Extract the [X, Y] coordinate from the center of the cell holding the provided text.  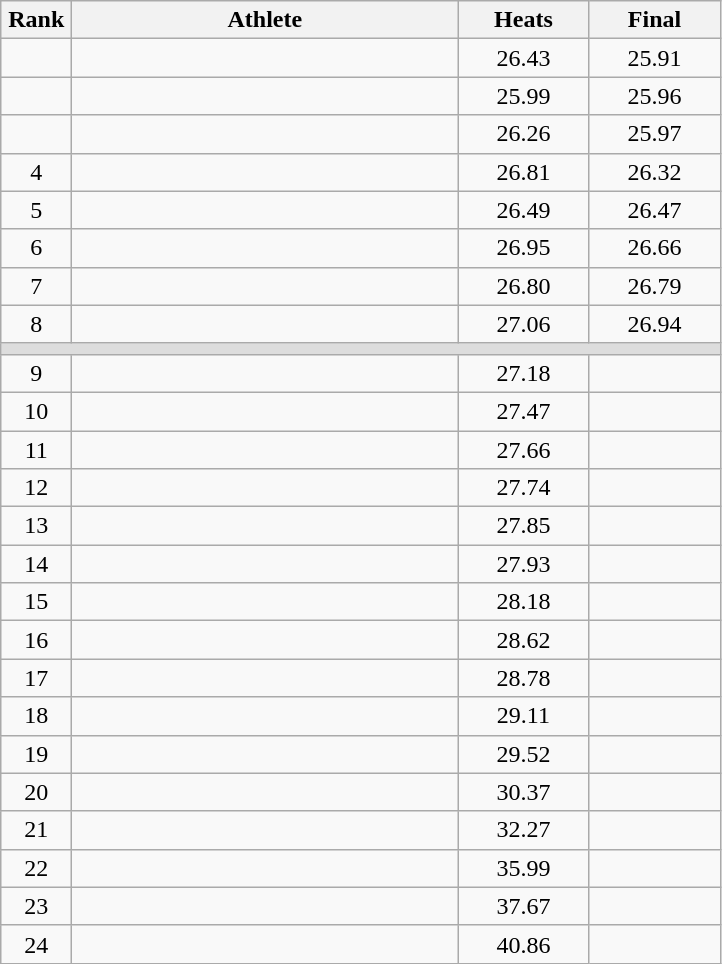
4 [36, 172]
26.94 [654, 324]
29.52 [524, 754]
27.74 [524, 488]
37.67 [524, 906]
26.80 [524, 286]
6 [36, 248]
14 [36, 564]
35.99 [524, 868]
17 [36, 678]
40.86 [524, 944]
25.96 [654, 96]
32.27 [524, 830]
22 [36, 868]
20 [36, 792]
28.78 [524, 678]
26.49 [524, 210]
12 [36, 488]
24 [36, 944]
19 [36, 754]
7 [36, 286]
29.11 [524, 716]
25.99 [524, 96]
26.95 [524, 248]
30.37 [524, 792]
27.06 [524, 324]
8 [36, 324]
15 [36, 602]
10 [36, 411]
26.81 [524, 172]
Final [654, 20]
27.85 [524, 526]
27.93 [524, 564]
25.91 [654, 58]
26.32 [654, 172]
26.47 [654, 210]
28.62 [524, 640]
9 [36, 373]
26.43 [524, 58]
13 [36, 526]
11 [36, 449]
18 [36, 716]
27.18 [524, 373]
Heats [524, 20]
26.66 [654, 248]
5 [36, 210]
27.66 [524, 449]
26.26 [524, 134]
16 [36, 640]
26.79 [654, 286]
Rank [36, 20]
Athlete [265, 20]
21 [36, 830]
28.18 [524, 602]
25.97 [654, 134]
27.47 [524, 411]
23 [36, 906]
